Search for the cell housing the specified text and yield its [X, Y] center coordinate. 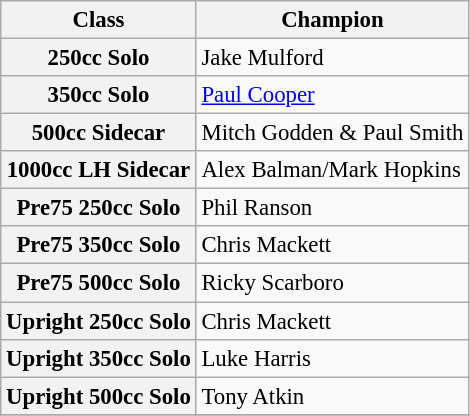
Ricky Scarboro [332, 283]
Mitch Godden & Paul Smith [332, 133]
500cc Sidecar [98, 133]
Pre75 250cc Solo [98, 208]
Pre75 500cc Solo [98, 283]
1000cc LH Sidecar [98, 170]
Champion [332, 20]
Upright 500cc Solo [98, 396]
Luke Harris [332, 358]
Pre75 350cc Solo [98, 245]
350cc Solo [98, 95]
Tony Atkin [332, 396]
Upright 350cc Solo [98, 358]
Phil Ranson [332, 208]
Jake Mulford [332, 58]
250cc Solo [98, 58]
Class [98, 20]
Paul Cooper [332, 95]
Alex Balman/Mark Hopkins [332, 170]
Upright 250cc Solo [98, 321]
